Pinpoint the cell where the given text exists, returning its [x, y] midpoint coordinate. 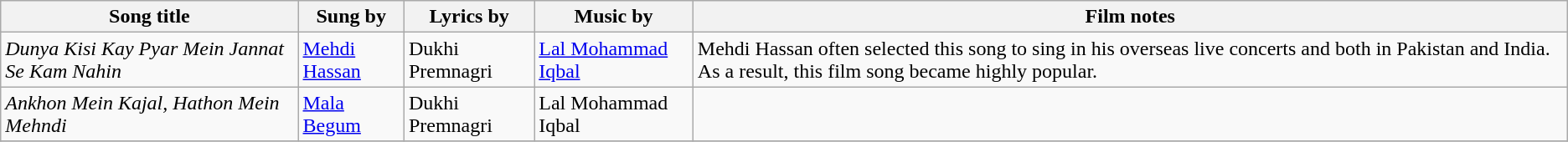
Dunya Kisi Kay Pyar Mein Jannat Se Kam Nahin [149, 60]
Mala Begum [351, 114]
Film notes [1130, 17]
Mehdi Hassan [351, 60]
Ankhon Mein Kajal, Hathon Mein Mehndi [149, 114]
Music by [614, 17]
Song title [149, 17]
Sung by [351, 17]
Lyrics by [469, 17]
